Search for the cell housing the specified text and yield its (X, Y) center coordinate. 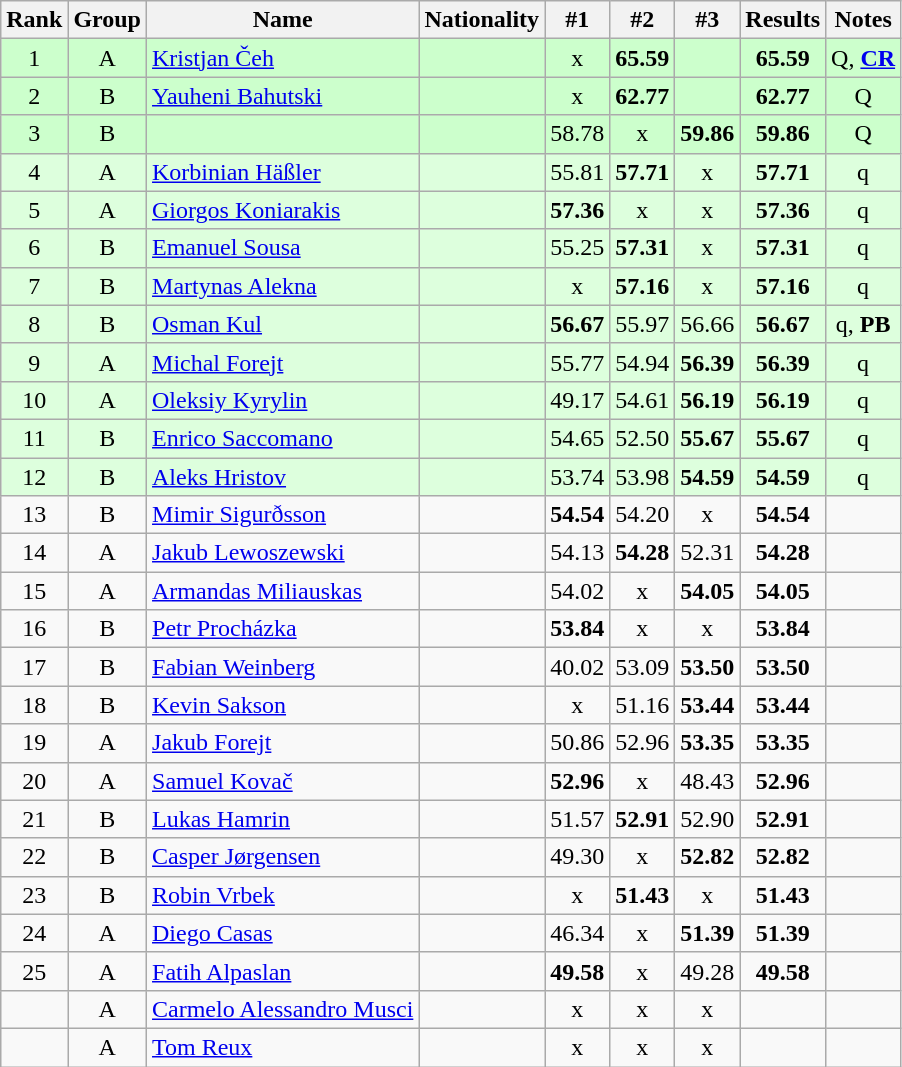
51.16 (642, 705)
Fatih Alpaslan (283, 971)
12 (34, 477)
Armandas Miliauskas (283, 591)
Rank (34, 20)
Aleks Hristov (283, 477)
Martynas Alekna (283, 286)
Casper Jørgensen (283, 857)
17 (34, 667)
24 (34, 933)
9 (34, 362)
#2 (642, 20)
21 (34, 819)
6 (34, 248)
22 (34, 857)
Notes (864, 20)
49.28 (708, 971)
Petr Procházka (283, 629)
13 (34, 515)
Emanuel Sousa (283, 248)
54.02 (578, 591)
Enrico Saccomano (283, 438)
18 (34, 705)
55.25 (578, 248)
56.66 (708, 324)
53.09 (642, 667)
Mimir Sigurðsson (283, 515)
52.50 (642, 438)
53.74 (578, 477)
Osman Kul (283, 324)
Group (108, 20)
51.57 (578, 819)
20 (34, 781)
15 (34, 591)
Michal Forejt (283, 362)
52.31 (708, 553)
Kristjan Čeh (283, 58)
54.13 (578, 553)
5 (34, 210)
1 (34, 58)
4 (34, 172)
Nationality (482, 20)
55.81 (578, 172)
Kevin Sakson (283, 705)
Carmelo Alessandro Musci (283, 1009)
Giorgos Koniarakis (283, 210)
52.90 (708, 819)
48.43 (708, 781)
Tom Reux (283, 1047)
54.61 (642, 400)
25 (34, 971)
49.17 (578, 400)
7 (34, 286)
3 (34, 134)
Jakub Forejt (283, 743)
Name (283, 20)
40.02 (578, 667)
55.77 (578, 362)
55.97 (642, 324)
Results (783, 20)
54.65 (578, 438)
8 (34, 324)
2 (34, 96)
54.94 (642, 362)
54.20 (642, 515)
58.78 (578, 134)
19 (34, 743)
50.86 (578, 743)
Korbinian Häßler (283, 172)
16 (34, 629)
Robin Vrbek (283, 895)
Yauheni Bahutski (283, 96)
46.34 (578, 933)
Jakub Lewoszewski (283, 553)
Diego Casas (283, 933)
11 (34, 438)
Lukas Hamrin (283, 819)
49.30 (578, 857)
Samuel Kovač (283, 781)
Oleksiy Kyrylin (283, 400)
q, PB (864, 324)
10 (34, 400)
14 (34, 553)
Fabian Weinberg (283, 667)
53.98 (642, 477)
Q, CR (864, 58)
#3 (708, 20)
#1 (578, 20)
23 (34, 895)
